Find where the given text appears and provide that cell's center as (x, y) coordinate. 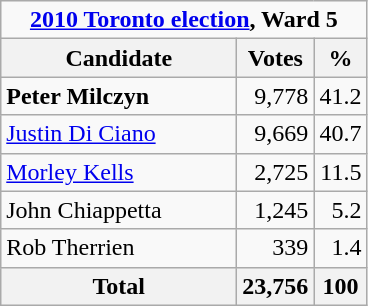
11.5 (340, 172)
1,245 (276, 210)
% (340, 58)
Rob Therrien (119, 248)
John Chiappetta (119, 210)
339 (276, 248)
23,756 (276, 286)
Justin Di Ciano (119, 134)
Peter Milczyn (119, 96)
9,669 (276, 134)
5.2 (340, 210)
2,725 (276, 172)
Candidate (119, 58)
1.4 (340, 248)
100 (340, 286)
9,778 (276, 96)
40.7 (340, 134)
2010 Toronto election, Ward 5 (184, 20)
41.2 (340, 96)
Morley Kells (119, 172)
Votes (276, 58)
Total (119, 286)
